Pinpoint the cell where the given text exists, returning its (x, y) midpoint coordinate. 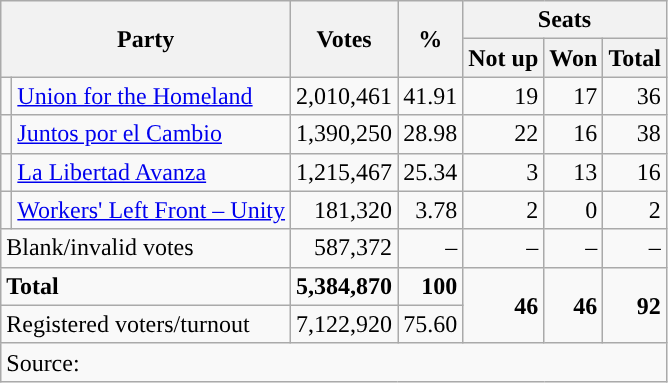
75.60 (430, 324)
Source: (334, 362)
28.98 (430, 134)
41.91 (430, 96)
3 (504, 172)
1,215,467 (344, 172)
Not up (504, 58)
25.34 (430, 172)
% (430, 39)
38 (635, 134)
Won (574, 58)
0 (574, 210)
587,372 (344, 248)
13 (574, 172)
36 (635, 96)
22 (504, 134)
17 (574, 96)
7,122,920 (344, 324)
92 (635, 305)
2,010,461 (344, 96)
La Libertad Avanza (152, 172)
Blank/invalid votes (146, 248)
Union for the Homeland (152, 96)
19 (504, 96)
Registered voters/turnout (146, 324)
3.78 (430, 210)
Seats (565, 20)
181,320 (344, 210)
Workers' Left Front – Unity (152, 210)
100 (430, 286)
Party (146, 39)
Juntos por el Cambio (152, 134)
1,390,250 (344, 134)
Votes (344, 39)
5,384,870 (344, 286)
